Search for the cell housing the specified text and yield its (x, y) center coordinate. 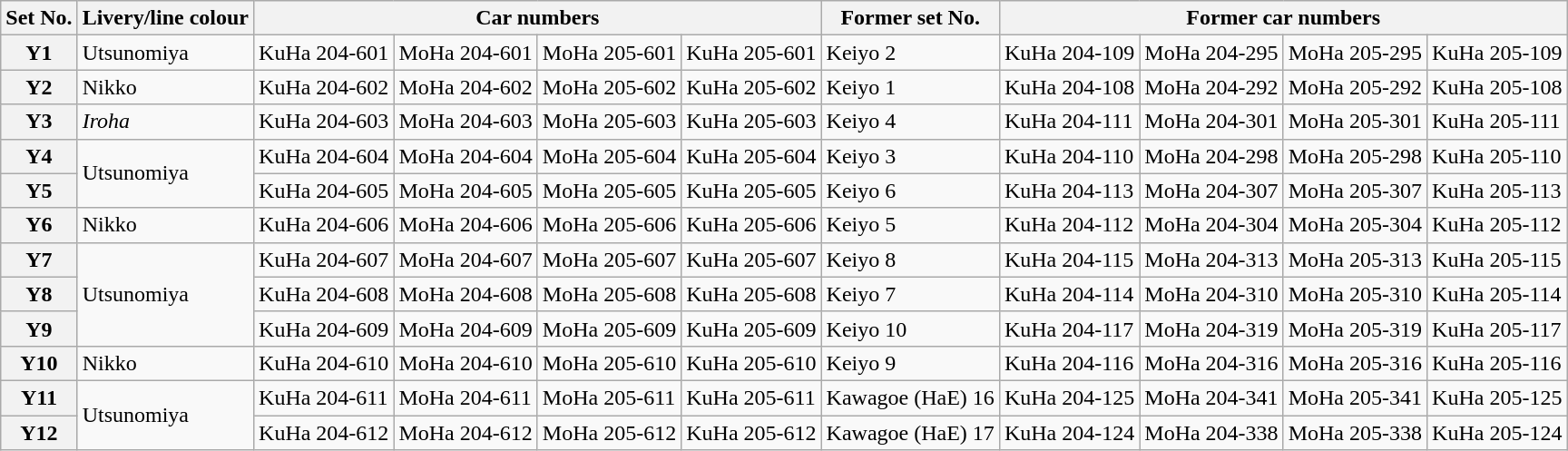
MoHa 204-292 (1211, 87)
Y2 (39, 87)
MoHa 204-612 (465, 433)
Y1 (39, 53)
KuHa 205-604 (751, 156)
Y5 (39, 191)
MoHa 204-608 (465, 294)
KuHa 204-108 (1069, 87)
MoHa 204-301 (1211, 122)
MoHa 205-610 (609, 363)
MoHa 204-298 (1211, 156)
KuHa 204-125 (1069, 397)
MoHa 204-610 (465, 363)
MoHa 204-313 (1211, 260)
Kawagoe (HaE) 17 (910, 433)
MoHa 205-607 (609, 260)
MoHa 204-338 (1211, 433)
MoHa 205-338 (1355, 433)
MoHa 205-313 (1355, 260)
KuHa 204-110 (1069, 156)
MoHa 205-603 (609, 122)
KuHa 205-611 (751, 397)
Y12 (39, 433)
KuHa 205-601 (751, 53)
MoHa 205-341 (1355, 397)
MoHa 204-295 (1211, 53)
KuHa 204-608 (324, 294)
MoHa 205-611 (609, 397)
KuHa 204-605 (324, 191)
MoHa 204-603 (465, 122)
MoHa 205-605 (609, 191)
Y11 (39, 397)
KuHa 205-602 (751, 87)
MoHa 205-604 (609, 156)
MoHa 204-316 (1211, 363)
KuHa 205-606 (751, 225)
KuHa 204-115 (1069, 260)
KuHa 205-111 (1497, 122)
KuHa 205-607 (751, 260)
Keiyo 7 (910, 294)
Y8 (39, 294)
Former set No. (910, 18)
KuHa 205-612 (751, 433)
MoHa 204-307 (1211, 191)
KuHa 205-108 (1497, 87)
Y6 (39, 225)
KuHa 204-109 (1069, 53)
KuHa 204-113 (1069, 191)
KuHa 205-608 (751, 294)
MoHa 205-606 (609, 225)
Y9 (39, 328)
KuHa 205-116 (1497, 363)
MoHa 204-607 (465, 260)
Set No. (39, 18)
Y4 (39, 156)
MoHa 204-310 (1211, 294)
KuHa 204-117 (1069, 328)
KuHa 204-603 (324, 122)
MoHa 205-310 (1355, 294)
MoHa 204-319 (1211, 328)
MoHa 204-601 (465, 53)
MoHa 205-301 (1355, 122)
Y3 (39, 122)
KuHa 204-114 (1069, 294)
KuHa 204-604 (324, 156)
MoHa 204-611 (465, 397)
MoHa 205-601 (609, 53)
KuHa 204-601 (324, 53)
KuHa 204-116 (1069, 363)
KuHa 205-114 (1497, 294)
KuHa 205-125 (1497, 397)
Iroha (165, 122)
KuHa 204-612 (324, 433)
KuHa 205-113 (1497, 191)
KuHa 205-115 (1497, 260)
Keiyo 9 (910, 363)
MoHa 204-341 (1211, 397)
MoHa 204-606 (465, 225)
KuHa 204-111 (1069, 122)
KuHa 205-610 (751, 363)
MoHa 205-612 (609, 433)
Keiyo 1 (910, 87)
Keiyo 2 (910, 53)
MoHa 205-298 (1355, 156)
Car numbers (538, 18)
Keiyo 10 (910, 328)
MoHa 205-295 (1355, 53)
KuHa 205-603 (751, 122)
KuHa 204-606 (324, 225)
MoHa 205-307 (1355, 191)
MoHa 205-602 (609, 87)
KuHa 204-609 (324, 328)
Keiyo 6 (910, 191)
MoHa 205-316 (1355, 363)
KuHa 205-110 (1497, 156)
Livery/line colour (165, 18)
Y10 (39, 363)
MoHa 204-604 (465, 156)
KuHa 205-112 (1497, 225)
KuHa 204-112 (1069, 225)
KuHa 204-607 (324, 260)
MoHa 204-602 (465, 87)
Kawagoe (HaE) 16 (910, 397)
MoHa 204-609 (465, 328)
Y7 (39, 260)
Keiyo 5 (910, 225)
MoHa 204-605 (465, 191)
Keiyo 8 (910, 260)
Keiyo 4 (910, 122)
KuHa 205-124 (1497, 433)
Former car numbers (1283, 18)
MoHa 204-304 (1211, 225)
MoHa 205-304 (1355, 225)
KuHa 204-610 (324, 363)
KuHa 205-117 (1497, 328)
MoHa 205-292 (1355, 87)
KuHa 204-611 (324, 397)
MoHa 205-609 (609, 328)
MoHa 205-319 (1355, 328)
Keiyo 3 (910, 156)
KuHa 204-124 (1069, 433)
KuHa 205-605 (751, 191)
KuHa 204-602 (324, 87)
KuHa 205-109 (1497, 53)
KuHa 205-609 (751, 328)
MoHa 205-608 (609, 294)
